Capture the cell that displays the provided text and extract its [X, Y] central coordinate. 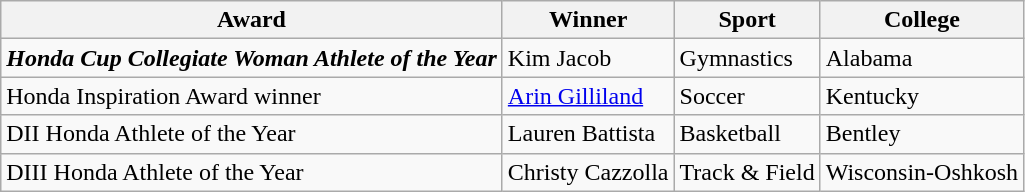
Sport [747, 20]
Gymnastics [747, 58]
Honda Cup Collegiate Woman Athlete of the Year [252, 58]
Lauren Battista [588, 134]
Award [252, 20]
Wisconsin-Oshkosh [922, 172]
Alabama [922, 58]
Soccer [747, 96]
DII Honda Athlete of the Year [252, 134]
Kim Jacob [588, 58]
DIII Honda Athlete of the Year [252, 172]
Arin Gilliland [588, 96]
Christy Cazzolla [588, 172]
College [922, 20]
Track & Field [747, 172]
Kentucky [922, 96]
Winner [588, 20]
Bentley [922, 134]
Basketball [747, 134]
Honda Inspiration Award winner [252, 96]
